Pinpoint the cell where the given text exists, returning its [X, Y] midpoint coordinate. 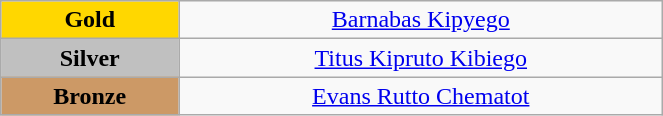
Silver [90, 58]
Barnabas Kipyego [421, 20]
Evans Rutto Chematot [421, 96]
Gold [90, 20]
Titus Kipruto Kibiego [421, 58]
Bronze [90, 96]
